For the text-containing cell, return its midpoint in (X, Y) coordinate format. 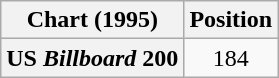
Chart (1995) (92, 20)
Position (231, 20)
US Billboard 200 (92, 58)
184 (231, 58)
